From the cell containing the given text, extract its center point as (x, y) coordinate. 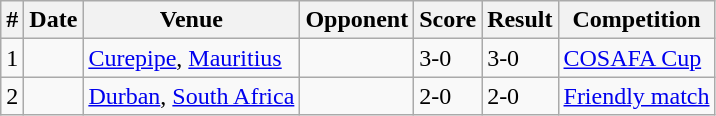
Curepipe, Mauritius (192, 58)
Competition (636, 20)
Durban, South Africa (192, 96)
Score (448, 20)
1 (12, 58)
Date (54, 20)
Friendly match (636, 96)
COSAFA Cup (636, 58)
Opponent (357, 20)
2 (12, 96)
Venue (192, 20)
# (12, 20)
Result (520, 20)
